Return the (x, y) coordinate for the center point of the cell that contains the specified text.  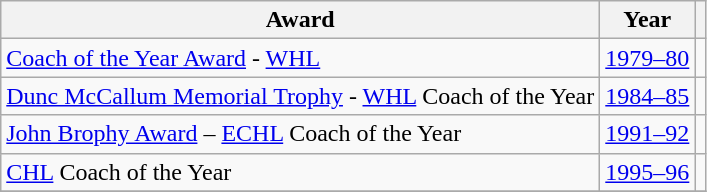
John Brophy Award – ECHL Coach of the Year (300, 134)
CHL Coach of the Year (300, 172)
1995–96 (648, 172)
1984–85 (648, 96)
1979–80 (648, 58)
Year (648, 20)
1991–92 (648, 134)
Coach of the Year Award - WHL (300, 58)
Award (300, 20)
Dunc McCallum Memorial Trophy - WHL Coach of the Year (300, 96)
